Locate the cell with the specified text and output its (x, y) center coordinate. 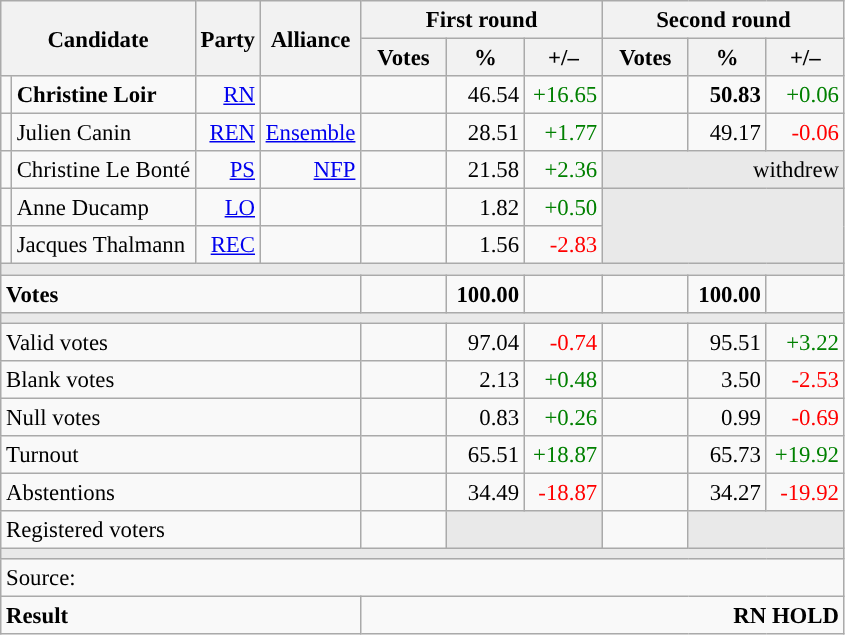
Anne Ducamp (103, 208)
0.99 (727, 417)
49.17 (727, 133)
-0.74 (563, 342)
-19.92 (805, 492)
+2.36 (563, 170)
Valid votes (181, 342)
34.49 (485, 492)
Ensemble (310, 133)
REN (228, 133)
Christine Le Bonté (103, 170)
First round (482, 20)
+3.22 (805, 342)
3.50 (727, 379)
+18.87 (563, 455)
+1.77 (563, 133)
-0.69 (805, 417)
21.58 (485, 170)
+0.06 (805, 95)
RN HOLD (603, 616)
withdrew (724, 170)
34.27 (727, 492)
Result (181, 616)
1.56 (485, 245)
Candidate (98, 38)
NFP (310, 170)
65.51 (485, 455)
-0.06 (805, 133)
+0.50 (563, 208)
PS (228, 170)
Source: (423, 578)
Second round (724, 20)
LO (228, 208)
-18.87 (563, 492)
1.82 (485, 208)
Turnout (181, 455)
46.54 (485, 95)
95.51 (727, 342)
+0.48 (563, 379)
Abstentions (181, 492)
Jacques Thalmann (103, 245)
Party (228, 38)
+16.65 (563, 95)
Null votes (181, 417)
2.13 (485, 379)
Blank votes (181, 379)
REC (228, 245)
Julien Canin (103, 133)
50.83 (727, 95)
RN (228, 95)
-2.53 (805, 379)
+0.26 (563, 417)
Christine Loir (103, 95)
+19.92 (805, 455)
Alliance (310, 38)
Registered voters (181, 530)
28.51 (485, 133)
65.73 (727, 455)
0.83 (485, 417)
-2.83 (563, 245)
97.04 (485, 342)
